Return [X, Y] of the center of cell containing provided text 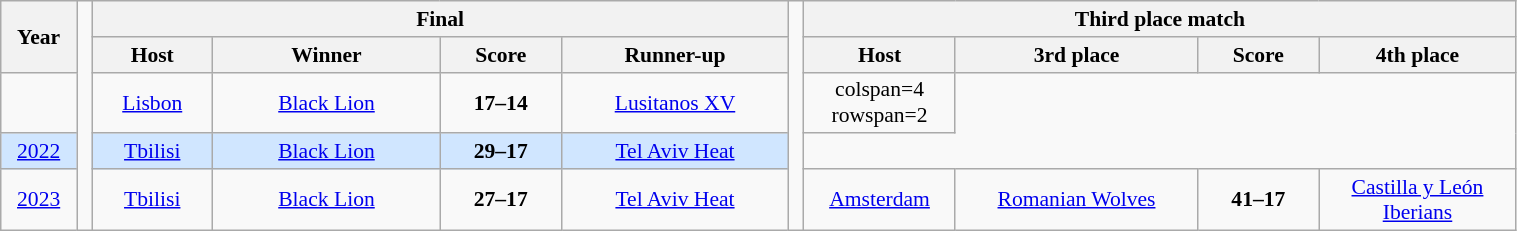
2022 [39, 152]
Third place match [1160, 19]
Runner-up [674, 55]
Lusitanos XV [674, 102]
17–14 [500, 102]
4th place [1418, 55]
Lisbon [152, 102]
Amsterdam [880, 200]
colspan=4 rowspan=2 [880, 102]
Final [440, 19]
Romanian Wolves [1076, 200]
27–17 [500, 200]
41–17 [1258, 200]
29–17 [500, 152]
Winner [326, 55]
Castilla y León Iberians [1418, 200]
2023 [39, 200]
3rd place [1076, 55]
Year [39, 36]
